Output the (x, y) coordinate of the center of the cell containing the given text.  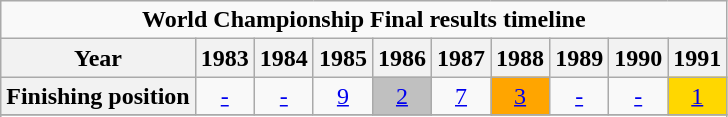
1986 (402, 58)
World Championship Final results timeline (364, 20)
1990 (638, 58)
Year (98, 58)
1985 (342, 58)
1988 (520, 58)
1984 (284, 58)
9 (342, 96)
3 (520, 96)
2 (402, 96)
1 (698, 96)
7 (460, 96)
1991 (698, 58)
1987 (460, 58)
1989 (580, 58)
Finishing position (98, 96)
1983 (224, 58)
